From the cell containing the given text, extract its center point as (X, Y) coordinate. 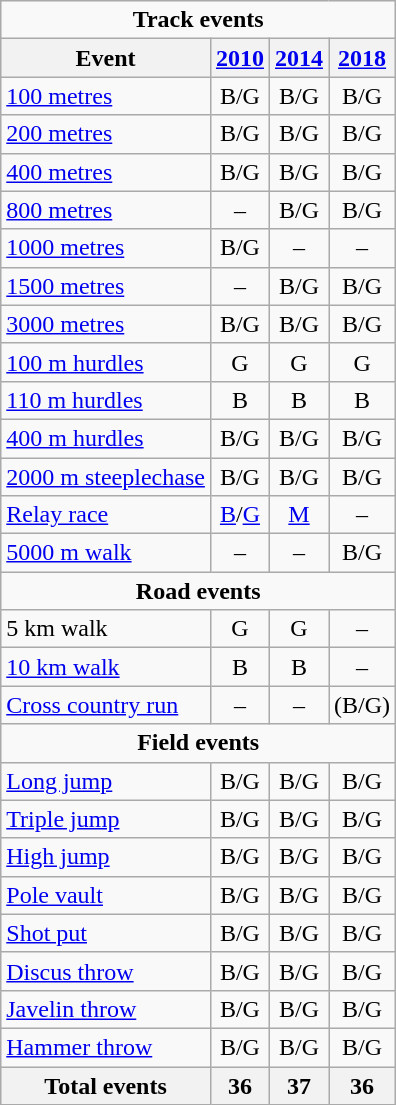
100 metres (106, 96)
10 km walk (106, 667)
400 m hurdles (106, 438)
(B/G) (362, 705)
Javelin throw (106, 1009)
High jump (106, 857)
Shot put (106, 933)
200 metres (106, 134)
100 m hurdles (106, 362)
3000 metres (106, 324)
800 metres (106, 210)
2010 (240, 58)
Track events (198, 20)
Cross country run (106, 705)
2018 (362, 58)
Total events (106, 1085)
400 metres (106, 172)
M (298, 515)
Triple jump (106, 819)
Relay race (106, 515)
37 (298, 1085)
Hammer throw (106, 1047)
Event (106, 58)
1500 metres (106, 286)
Pole vault (106, 895)
Discus throw (106, 971)
5000 m walk (106, 553)
Field events (198, 743)
5 km walk (106, 629)
110 m hurdles (106, 400)
2014 (298, 58)
Road events (198, 591)
1000 metres (106, 248)
2000 m steeplechase (106, 477)
Long jump (106, 781)
